Extract the (x, y) coordinate from the center of the cell holding the provided text.  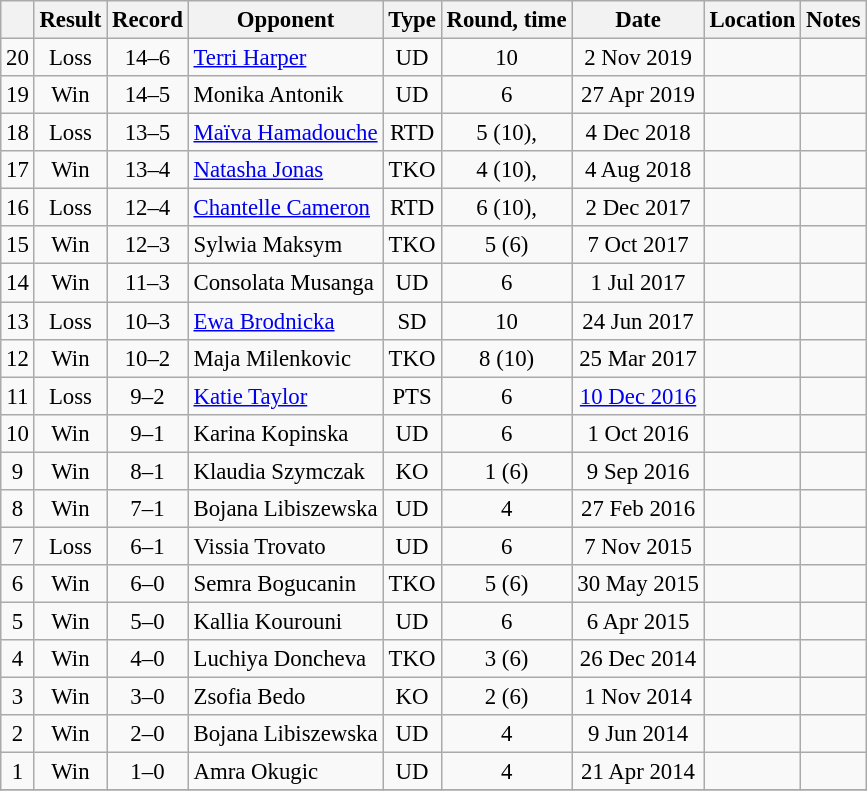
6–0 (148, 584)
10 Dec 2016 (638, 396)
Amra Okugic (286, 772)
13 (18, 321)
11–3 (148, 283)
Karina Kopinska (286, 433)
16 (18, 208)
11 (18, 396)
13–5 (148, 133)
15 (18, 245)
Date (638, 20)
4 Dec 2018 (638, 133)
1 Nov 2014 (638, 697)
Opponent (286, 20)
4 Aug 2018 (638, 170)
3 (18, 697)
12 (18, 358)
2 (18, 734)
1 Jul 2017 (638, 283)
14–6 (148, 58)
Terri Harper (286, 58)
7–1 (148, 509)
SD (412, 321)
2 (6) (506, 697)
7 Nov 2015 (638, 546)
12–4 (148, 208)
Round, time (506, 20)
Record (148, 20)
1 Oct 2016 (638, 433)
8–1 (148, 471)
8 (18, 509)
24 Jun 2017 (638, 321)
1 (18, 772)
6–1 (148, 546)
Chantelle Cameron (286, 208)
13–4 (148, 170)
4–0 (148, 659)
5 (18, 621)
Maïva Hamadouche (286, 133)
2 Nov 2019 (638, 58)
9–1 (148, 433)
27 Feb 2016 (638, 509)
9 Sep 2016 (638, 471)
Type (412, 20)
7 Oct 2017 (638, 245)
Sylwia Maksym (286, 245)
9 Jun 2014 (638, 734)
2 Dec 2017 (638, 208)
PTS (412, 396)
18 (18, 133)
Monika Antonik (286, 95)
4 (10), (506, 170)
20 (18, 58)
Luchiya Doncheva (286, 659)
12–3 (148, 245)
14–5 (148, 95)
8 (10) (506, 358)
1 (6) (506, 471)
10–2 (148, 358)
25 Mar 2017 (638, 358)
Kallia Kourouni (286, 621)
Zsofia Bedo (286, 697)
30 May 2015 (638, 584)
14 (18, 283)
Notes (834, 20)
17 (18, 170)
Result (70, 20)
Klaudia Szymczak (286, 471)
21 Apr 2014 (638, 772)
19 (18, 95)
27 Apr 2019 (638, 95)
7 (18, 546)
26 Dec 2014 (638, 659)
10–3 (148, 321)
5 (10), (506, 133)
6 (10), (506, 208)
5–0 (148, 621)
9–2 (148, 396)
Ewa Brodnicka (286, 321)
Maja Milenkovic (286, 358)
3–0 (148, 697)
9 (18, 471)
3 (6) (506, 659)
2–0 (148, 734)
Natasha Jonas (286, 170)
Consolata Musanga (286, 283)
Semra Bogucanin (286, 584)
Location (752, 20)
1–0 (148, 772)
Katie Taylor (286, 396)
Vissia Trovato (286, 546)
6 Apr 2015 (638, 621)
